Scan for the cell matching the given text and deliver its [x, y] coordinate at center. 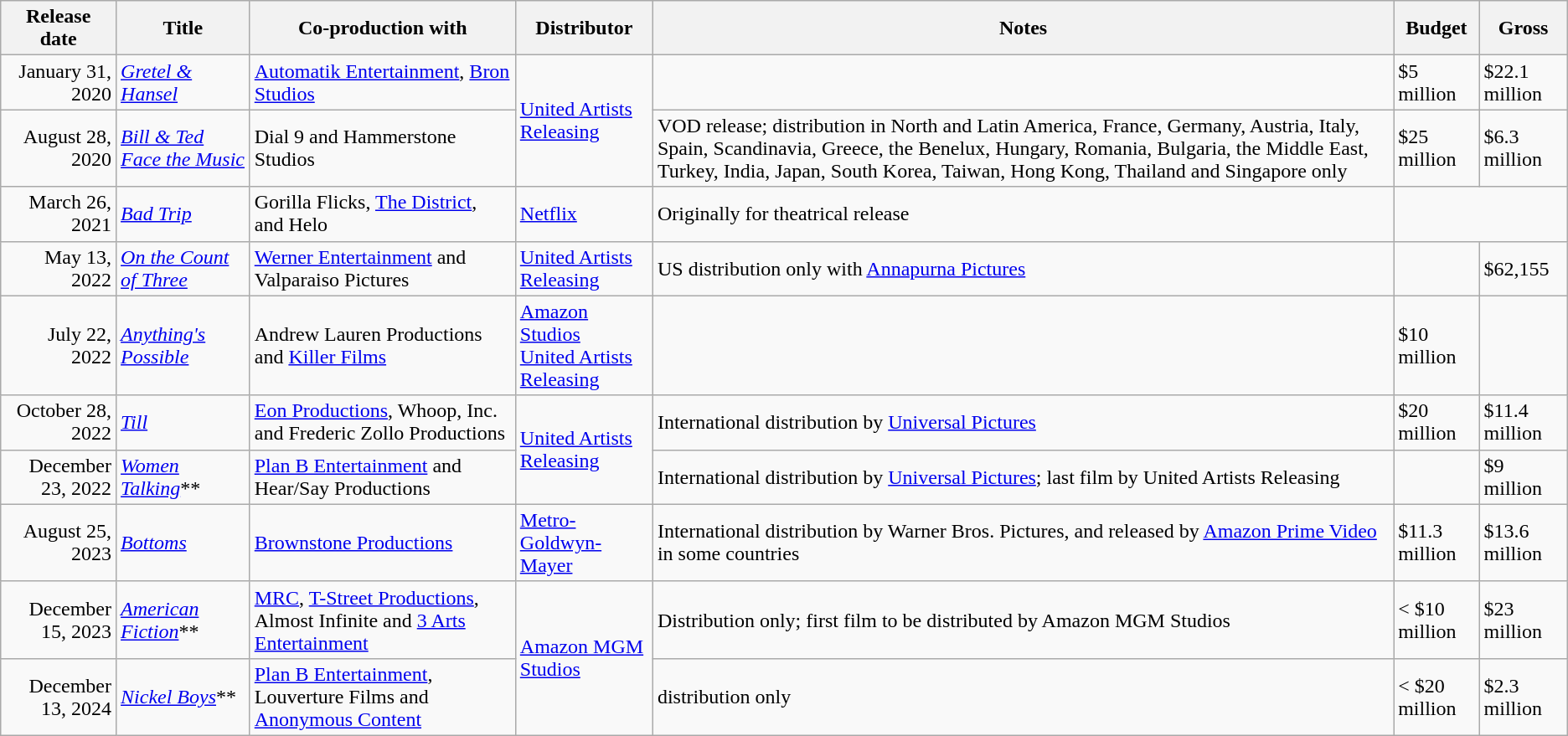
Gorilla Flicks, The District, and Helo [382, 214]
Brownstone Productions [382, 543]
International distribution by Warner Bros. Pictures, and released by Amazon Prime Video in some countries [1023, 543]
Women Talking** [183, 477]
$11.4 million [1523, 422]
$9 million [1523, 477]
December 13, 2024 [59, 697]
Plan B Entertainment and Hear/Say Productions [382, 477]
< $20 million [1436, 697]
$62,155 [1523, 268]
Nickel Boys** [183, 697]
Gross [1523, 28]
Dial 9 and Hammerstone Studios [382, 148]
Amazon MGM Studios [584, 658]
August 25, 2023 [59, 543]
Bill & Ted Face the Music [183, 148]
On the Count of Three [183, 268]
$6.3 million [1523, 148]
International distribution by Universal Pictures; last film by United Artists Releasing [1023, 477]
Automatik Entertainment, Bron Studios [382, 82]
Eon Productions, Whoop, Inc. and Frederic Zollo Productions [382, 422]
Title [183, 28]
Metro-Goldwyn-Mayer [584, 543]
MRC, T-Street Productions, Almost Infinite and 3 Arts Entertainment [382, 620]
$2.3 million [1523, 697]
May 13, 2022 [59, 268]
Release date [59, 28]
$5 million [1436, 82]
Werner Entertainment and Valparaiso Pictures [382, 268]
January 31, 2020 [59, 82]
$20 million [1436, 422]
< $10 million [1436, 620]
International distribution by Universal Pictures [1023, 422]
Netflix [584, 214]
$13.6 million [1523, 543]
August 28, 2020 [59, 148]
Andrew Lauren Productions and Killer Films [382, 345]
$22.1 million [1523, 82]
US distribution only with Annapurna Pictures [1023, 268]
Anything's Possible [183, 345]
October 28, 2022 [59, 422]
Amazon StudiosUnited Artists Releasing [584, 345]
$10 million [1436, 345]
Gretel & Hansel [183, 82]
American Fiction** [183, 620]
December 15, 2023 [59, 620]
Budget [1436, 28]
Till [183, 422]
Distribution only; first film to be distributed by Amazon MGM Studios [1023, 620]
July 22, 2022 [59, 345]
$25 million [1436, 148]
distribution only [1023, 697]
$11.3 million [1436, 543]
March 26, 2021 [59, 214]
$23 million [1523, 620]
December 23, 2022 [59, 477]
Bottoms [183, 543]
Plan B Entertainment, Louverture Films and Anonymous Content [382, 697]
Originally for theatrical release [1023, 214]
Bad Trip [183, 214]
Notes [1023, 28]
Distributor [584, 28]
Co-production with [382, 28]
